Find where the given text appears and provide that cell's center as [x, y] coordinate. 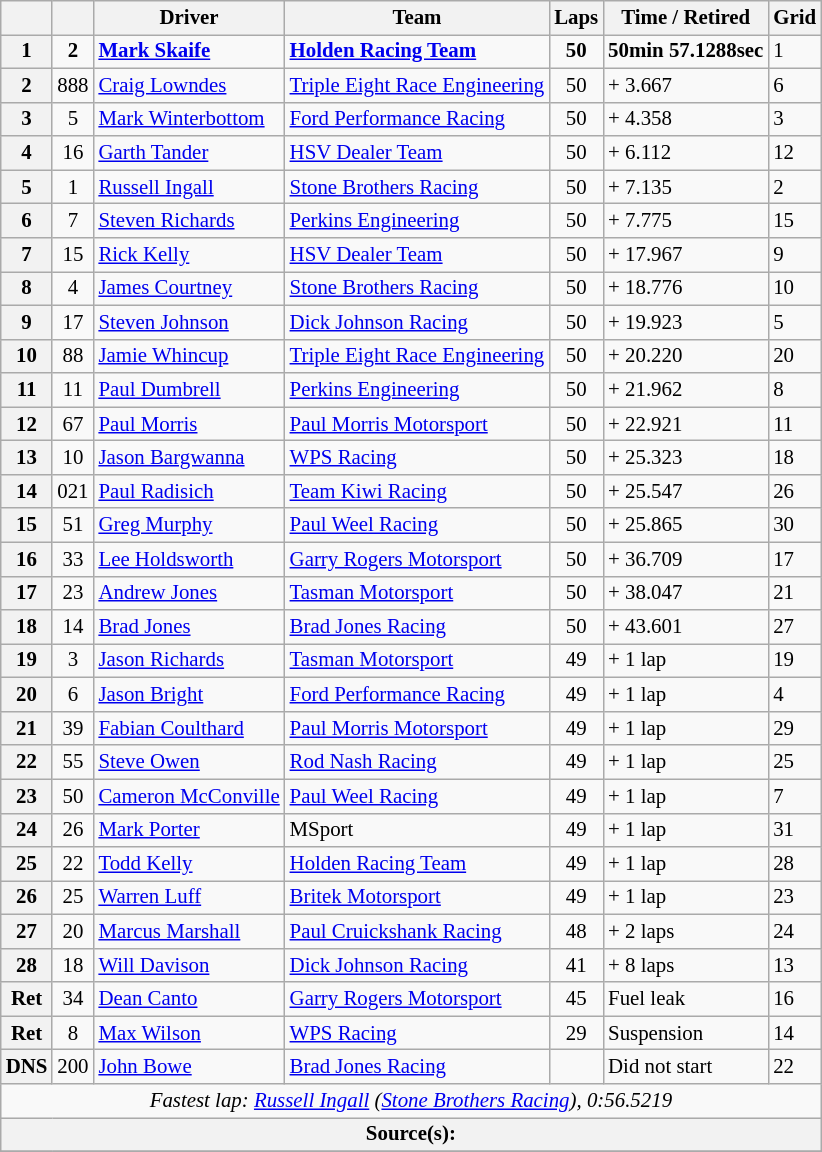
Mark Skaife [188, 51]
Team Kiwi Racing [418, 491]
+ 4.358 [686, 119]
+ 7.775 [686, 221]
Source(s): [411, 1135]
200 [72, 1067]
Fuel leak [686, 999]
Driver [188, 18]
51 [72, 525]
John Bowe [188, 1067]
Max Wilson [188, 1033]
+ 7.135 [686, 187]
Steven Richards [188, 221]
Dean Canto [188, 999]
Rod Nash Racing [418, 762]
+ 38.047 [686, 593]
Jamie Whincup [188, 356]
Steve Owen [188, 762]
Lee Holdsworth [188, 559]
+ 19.923 [686, 322]
James Courtney [188, 288]
+ 20.220 [686, 356]
Craig Lowndes [188, 85]
+ 22.921 [686, 424]
+ 18.776 [686, 288]
Mark Winterbottom [188, 119]
50min 57.1288sec [686, 51]
33 [72, 559]
DNS [27, 1067]
Jason Bright [188, 695]
Greg Murphy [188, 525]
+ 6.112 [686, 153]
+ 25.547 [686, 491]
Garth Tander [188, 153]
Jason Bargwanna [188, 458]
Cameron McConville [188, 796]
Suspension [686, 1033]
+ 17.967 [686, 255]
Did not start [686, 1067]
Andrew Jones [188, 593]
+ 25.323 [686, 458]
34 [72, 999]
Team [418, 18]
Laps [576, 18]
Paul Radisich [188, 491]
Jason Richards [188, 661]
Marcus Marshall [188, 931]
45 [576, 999]
48 [576, 931]
021 [72, 491]
MSport [418, 830]
Steven Johnson [188, 322]
Todd Kelly [188, 864]
Brad Jones [188, 627]
Paul Morris [188, 424]
Warren Luff [188, 898]
Russell Ingall [188, 187]
88 [72, 356]
39 [72, 728]
+ 8 laps [686, 965]
31 [794, 830]
Fabian Coulthard [188, 728]
+ 21.962 [686, 390]
67 [72, 424]
Grid [794, 18]
Paul Dumbrell [188, 390]
Rick Kelly [188, 255]
Time / Retired [686, 18]
55 [72, 762]
+ 2 laps [686, 931]
Fastest lap: Russell Ingall (Stone Brothers Racing), 0:56.5219 [411, 1101]
Britek Motorsport [418, 898]
+ 43.601 [686, 627]
Paul Cruickshank Racing [418, 931]
+ 3.667 [686, 85]
+ 36.709 [686, 559]
30 [794, 525]
Will Davison [188, 965]
Mark Porter [188, 830]
41 [576, 965]
+ 25.865 [686, 525]
888 [72, 85]
